From the cell containing the given text, extract its center point as [x, y] coordinate. 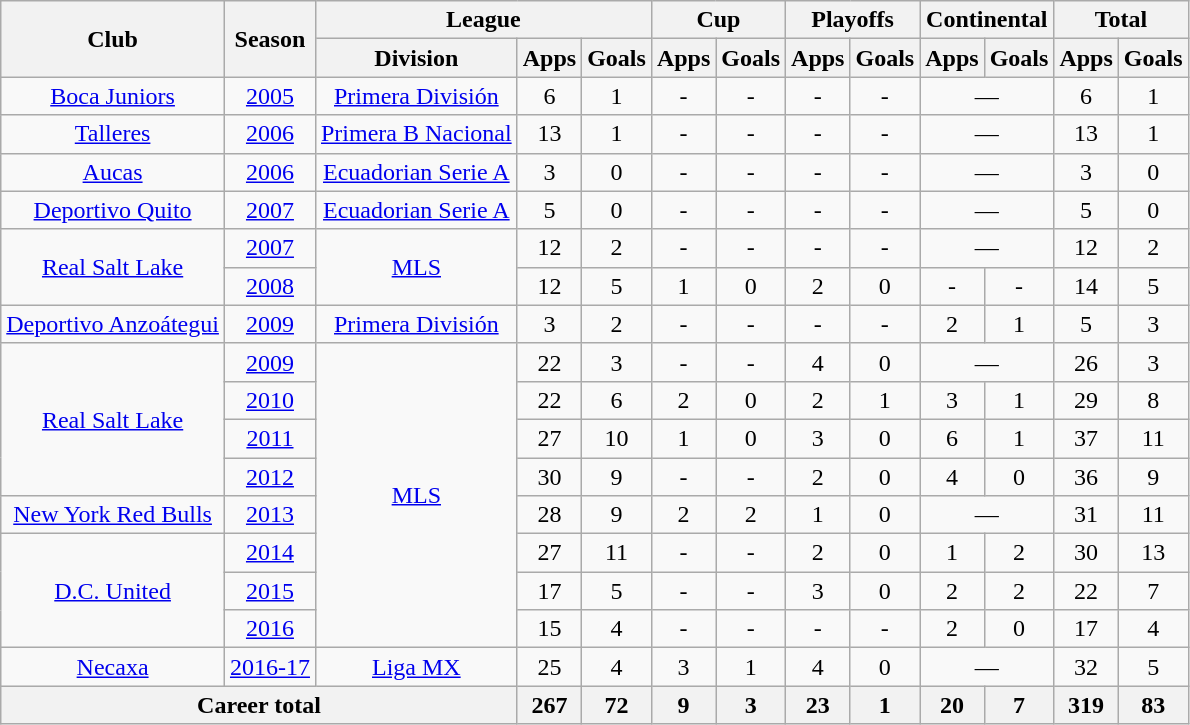
72 [617, 705]
31 [1086, 515]
2010 [270, 400]
28 [549, 515]
26 [1086, 362]
Liga MX [416, 667]
D.C. United [113, 591]
Primera B Nacional [416, 134]
2011 [270, 438]
Cup [718, 20]
2005 [270, 96]
Continental [987, 20]
8 [1153, 400]
319 [1086, 705]
29 [1086, 400]
37 [1086, 438]
23 [818, 705]
2014 [270, 553]
Deportivo Anzoátegui [113, 324]
League [483, 20]
32 [1086, 667]
2016 [270, 629]
New York Red Bulls [113, 515]
Season [270, 39]
267 [549, 705]
83 [1153, 705]
Career total [259, 705]
2016-17 [270, 667]
Deportivo Quito [113, 210]
Club [113, 39]
2015 [270, 591]
20 [952, 705]
2013 [270, 515]
2008 [270, 286]
14 [1086, 286]
Aucas [113, 172]
15 [549, 629]
Division [416, 58]
Playoffs [853, 20]
Boca Juniors [113, 96]
25 [549, 667]
Total [1121, 20]
2012 [270, 477]
10 [617, 438]
36 [1086, 477]
Talleres [113, 134]
Necaxa [113, 667]
